Determine the (x, y) coordinate at the center of the cell enclosing the given text.  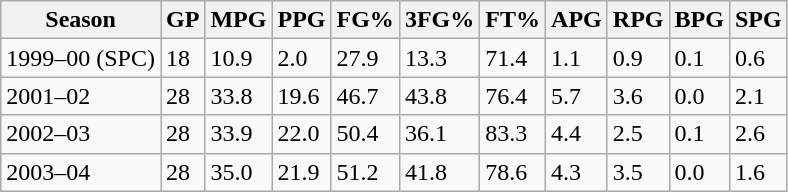
APG (577, 20)
0.9 (638, 58)
4.3 (577, 172)
35.0 (238, 172)
76.4 (513, 96)
MPG (238, 20)
50.4 (365, 134)
1.1 (577, 58)
33.8 (238, 96)
3.6 (638, 96)
36.1 (439, 134)
4.4 (577, 134)
71.4 (513, 58)
41.8 (439, 172)
2.5 (638, 134)
19.6 (302, 96)
21.9 (302, 172)
RPG (638, 20)
18 (182, 58)
2.0 (302, 58)
43.8 (439, 96)
1999–00 (SPC) (81, 58)
FT% (513, 20)
51.2 (365, 172)
33.9 (238, 134)
2001–02 (81, 96)
22.0 (302, 134)
BPG (699, 20)
Season (81, 20)
46.7 (365, 96)
78.6 (513, 172)
83.3 (513, 134)
3FG% (439, 20)
10.9 (238, 58)
2002–03 (81, 134)
0.6 (758, 58)
2.1 (758, 96)
5.7 (577, 96)
3.5 (638, 172)
FG% (365, 20)
2.6 (758, 134)
SPG (758, 20)
1.6 (758, 172)
PPG (302, 20)
2003–04 (81, 172)
GP (182, 20)
27.9 (365, 58)
13.3 (439, 58)
